Return the (X, Y) coordinate for the center point of the cell that contains the specified text.  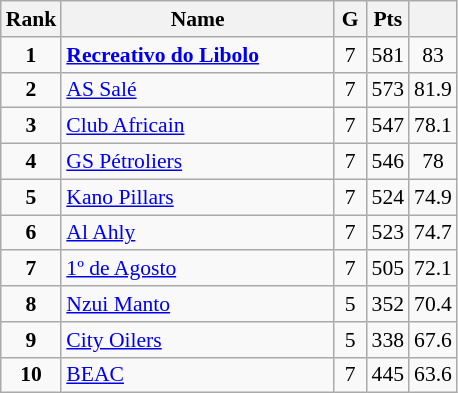
8 (32, 304)
581 (388, 55)
Al Ahly (198, 233)
70.4 (433, 304)
78.1 (433, 126)
81.9 (433, 90)
Pts (388, 19)
Name (198, 19)
AS Salé (198, 90)
Club Africain (198, 126)
Nzui Manto (198, 304)
Rank (32, 19)
City Oilers (198, 340)
Recreativo do Libolo (198, 55)
67.6 (433, 340)
10 (32, 375)
Kano Pillars (198, 197)
GS Pétroliers (198, 162)
547 (388, 126)
524 (388, 197)
G (350, 19)
72.1 (433, 269)
546 (388, 162)
78 (433, 162)
1 (32, 55)
74.7 (433, 233)
63.6 (433, 375)
2 (32, 90)
505 (388, 269)
6 (32, 233)
352 (388, 304)
74.9 (433, 197)
573 (388, 90)
445 (388, 375)
4 (32, 162)
9 (32, 340)
3 (32, 126)
83 (433, 55)
523 (388, 233)
1º de Agosto (198, 269)
338 (388, 340)
BEAC (198, 375)
